Return [X, Y] of the center of cell containing provided text 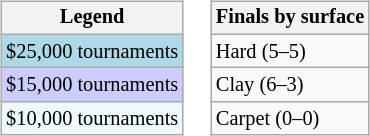
Clay (6–3) [290, 85]
$15,000 tournaments [92, 85]
$10,000 tournaments [92, 119]
Hard (5–5) [290, 51]
Finals by surface [290, 18]
Carpet (0–0) [290, 119]
$25,000 tournaments [92, 51]
Legend [92, 18]
